Locate the cell with the specified text and output its [x, y] center coordinate. 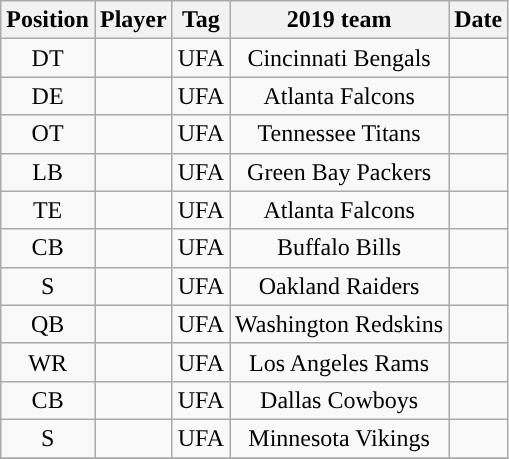
OT [48, 134]
Washington Redskins [340, 324]
QB [48, 324]
2019 team [340, 20]
DE [48, 96]
LB [48, 172]
Dallas Cowboys [340, 400]
Green Bay Packers [340, 172]
Oakland Raiders [340, 286]
Date [478, 20]
Player [133, 20]
Position [48, 20]
Cincinnati Bengals [340, 58]
Los Angeles Rams [340, 362]
DT [48, 58]
Minnesota Vikings [340, 438]
WR [48, 362]
TE [48, 210]
Tag [200, 20]
Buffalo Bills [340, 248]
Tennessee Titans [340, 134]
